Locate the cell with the specified text and output its [x, y] center coordinate. 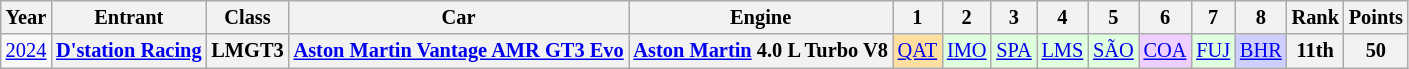
6 [1166, 17]
Class [247, 17]
Engine [760, 17]
4 [1063, 17]
7 [1213, 17]
D'station Racing [128, 51]
LMS [1063, 51]
1 [918, 17]
FUJ [1213, 51]
Points [1376, 17]
Rank [1316, 17]
SPA [1014, 51]
2 [966, 17]
SÃO [1113, 51]
8 [1261, 17]
IMO [966, 51]
BHR [1261, 51]
3 [1014, 17]
50 [1376, 51]
2024 [26, 51]
COA [1166, 51]
Aston Martin Vantage AMR GT3 Evo [459, 51]
11th [1316, 51]
Car [459, 17]
5 [1113, 17]
Entrant [128, 17]
QAT [918, 51]
Aston Martin 4.0 L Turbo V8 [760, 51]
LMGT3 [247, 51]
Year [26, 17]
